Search for the cell housing the specified text and yield its (x, y) center coordinate. 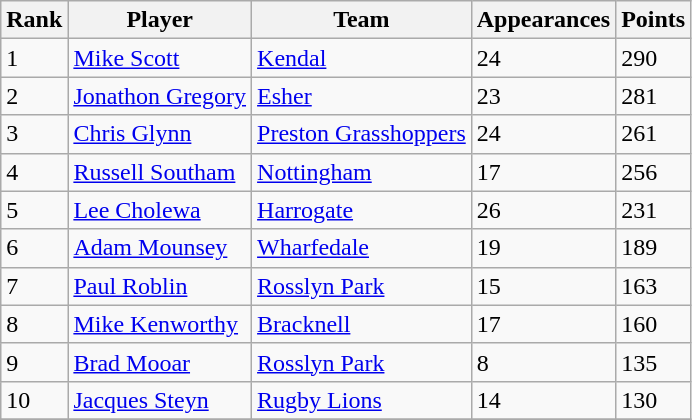
290 (654, 58)
Harrogate (362, 210)
Rank (34, 20)
9 (34, 362)
19 (543, 248)
4 (34, 172)
Preston Grasshoppers (362, 134)
231 (654, 210)
281 (654, 96)
Mike Kenworthy (160, 324)
10 (34, 400)
Team (362, 20)
23 (543, 96)
26 (543, 210)
256 (654, 172)
7 (34, 286)
14 (543, 400)
Esher (362, 96)
1 (34, 58)
6 (34, 248)
2 (34, 96)
Jacques Steyn (160, 400)
Kendal (362, 58)
15 (543, 286)
Lee Cholewa (160, 210)
5 (34, 210)
160 (654, 324)
Player (160, 20)
130 (654, 400)
Chris Glynn (160, 134)
Russell Southam (160, 172)
Brad Mooar (160, 362)
Jonathon Gregory (160, 96)
Appearances (543, 20)
Adam Mounsey (160, 248)
Mike Scott (160, 58)
261 (654, 134)
189 (654, 248)
163 (654, 286)
Wharfedale (362, 248)
Rugby Lions (362, 400)
Points (654, 20)
Bracknell (362, 324)
Paul Roblin (160, 286)
3 (34, 134)
135 (654, 362)
Nottingham (362, 172)
